Output the [x, y] coordinate of the center of the cell containing the given text.  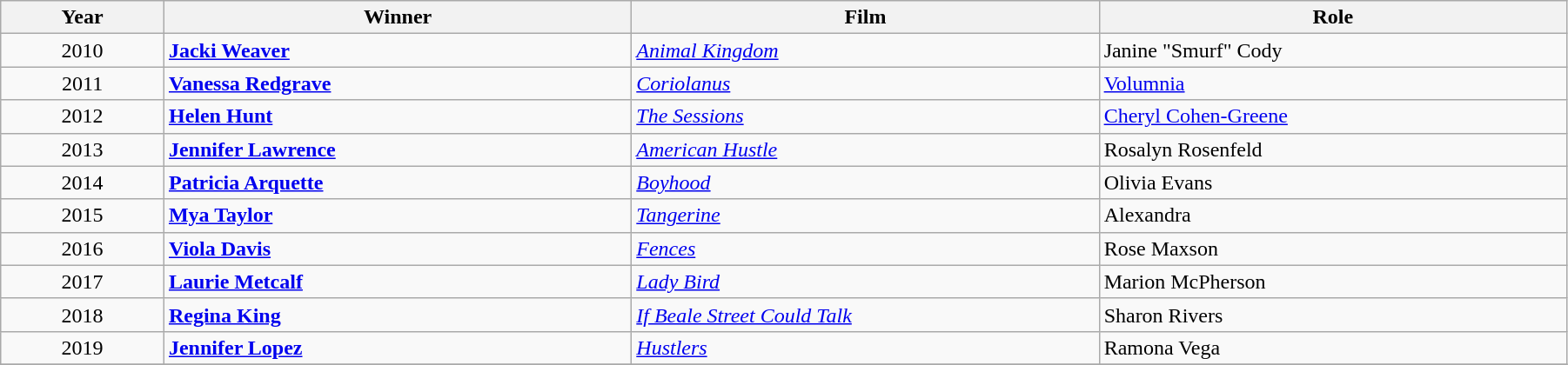
2018 [83, 315]
2011 [83, 83]
2013 [83, 149]
Animal Kingdom [865, 50]
Cheryl Cohen-Greene [1333, 116]
2010 [83, 50]
Laurie Metcalf [397, 282]
If Beale Street Could Talk [865, 315]
2014 [83, 182]
Film [865, 17]
Boyhood [865, 182]
Role [1333, 17]
Fences [865, 249]
Tangerine [865, 216]
American Hustle [865, 149]
Janine "Smurf" Cody [1333, 50]
Coriolanus [865, 83]
Alexandra [1333, 216]
Helen Hunt [397, 116]
Olivia Evans [1333, 182]
Vanessa Redgrave [397, 83]
The Sessions [865, 116]
Volumnia [1333, 83]
Lady Bird [865, 282]
Winner [397, 17]
Rosalyn Rosenfeld [1333, 149]
2012 [83, 116]
2019 [83, 348]
Mya Taylor [397, 216]
2015 [83, 216]
Jennifer Lawrence [397, 149]
Year [83, 17]
Jacki Weaver [397, 50]
2016 [83, 249]
Viola Davis [397, 249]
Sharon Rivers [1333, 315]
Marion McPherson [1333, 282]
Rose Maxson [1333, 249]
Patricia Arquette [397, 182]
Regina King [397, 315]
Ramona Vega [1333, 348]
2017 [83, 282]
Jennifer Lopez [397, 348]
Hustlers [865, 348]
